Scan for the cell matching the given text and deliver its (x, y) coordinate at center. 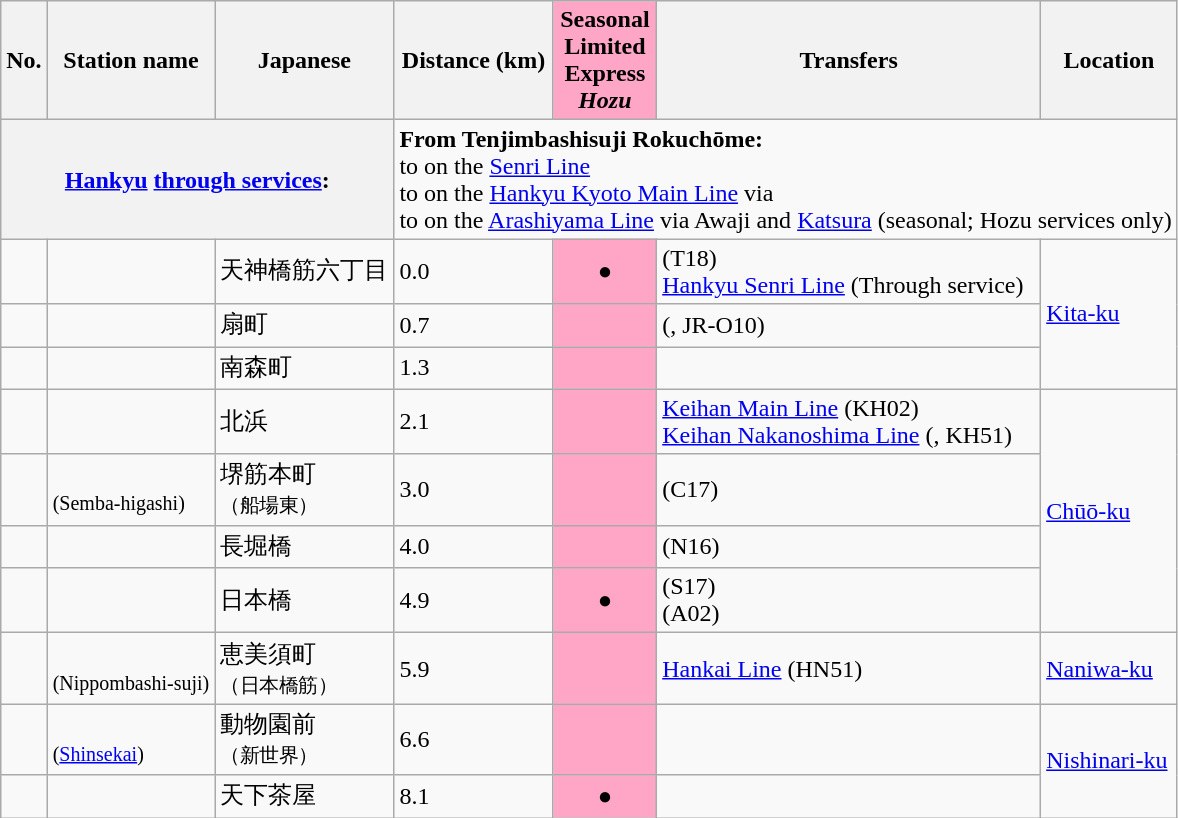
(Semba-higashi) (131, 490)
4.0 (474, 546)
恵美須町（日本橋筋） (304, 668)
8.1 (474, 796)
日本橋 (304, 600)
(Nippombashi-suji) (131, 668)
Distance (km) (474, 60)
(Shinsekai) (131, 740)
5.9 (474, 668)
Keihan Main Line (KH02) Keihan Nakanoshima Line (, KH51) (849, 422)
3.0 (474, 490)
(, JR-O10) (849, 326)
4.9 (474, 600)
Hankyu through services: (198, 180)
Japanese (304, 60)
堺筋本町（船場東） (304, 490)
Location (1110, 60)
(T18) Hankyu Senri Line (Through service) (849, 272)
6.6 (474, 740)
Transfers (849, 60)
天下茶屋 (304, 796)
2.1 (474, 422)
北浜 (304, 422)
Hankai Line (HN51) (849, 668)
Chūō-ku (1110, 511)
Kita-ku (1110, 314)
(C17) (849, 490)
1.3 (474, 368)
天神橋筋六丁目 (304, 272)
南森町 (304, 368)
No. (24, 60)
0.7 (474, 326)
扇町 (304, 326)
(N16) (849, 546)
長堀橋 (304, 546)
動物園前（新世界） (304, 740)
SeasonalLimitedExpressHozu (605, 60)
Station name (131, 60)
0.0 (474, 272)
(S17) (A02) (849, 600)
Nishinari-ku (1110, 761)
Naniwa-ku (1110, 668)
